Locate the cell with the specified text and output its (X, Y) center coordinate. 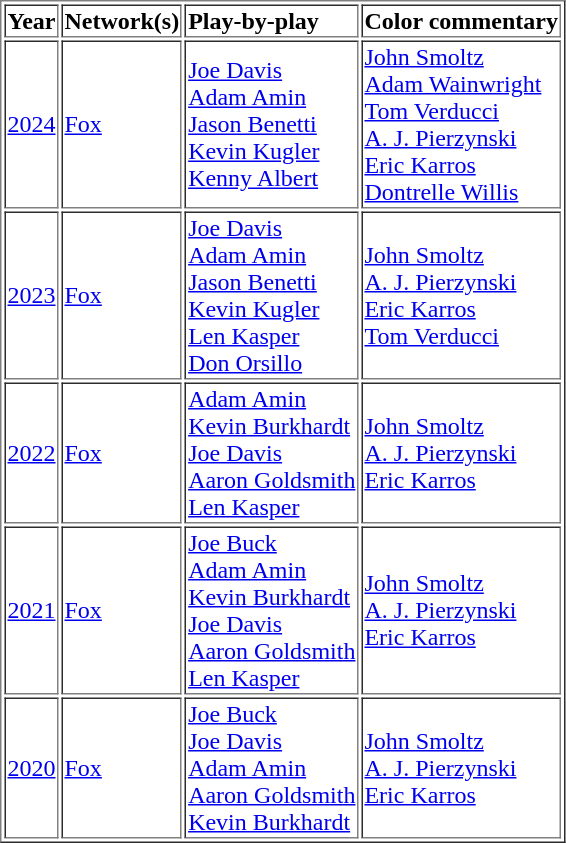
2022 (31, 452)
Joe DavisAdam AminJason BenettiKevin KuglerLen KasperDon Orsillo (272, 296)
John SmoltzA. J. PierzynskiEric KarrosTom Verducci (461, 296)
John SmoltzAdam WainwrightTom VerducciA. J. PierzynskiEric KarrosDontrelle Willis (461, 124)
Adam AminKevin BurkhardtJoe DavisAaron GoldsmithLen Kasper (272, 452)
Play-by-play (272, 20)
Year (31, 20)
2021 (31, 610)
Joe BuckJoe DavisAdam AminAaron GoldsmithKevin Burkhardt (272, 768)
Joe DavisAdam AminJason BenettiKevin KuglerKenny Albert (272, 124)
Color commentary (461, 20)
Joe BuckAdam AminKevin BurkhardtJoe DavisAaron GoldsmithLen Kasper (272, 610)
2024 (31, 124)
2023 (31, 296)
2020 (31, 768)
Network(s) (122, 20)
